Provide the [X, Y] coordinate of the cell's center where the given text is located.  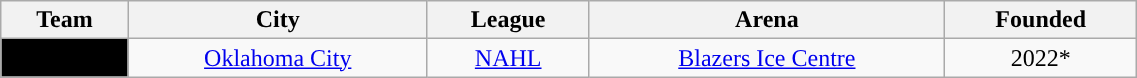
League [508, 20]
Arena [767, 20]
Team [64, 20]
Blazers Ice Centre [767, 58]
2022* [1041, 58]
Founded [1041, 20]
Oklahoma City [278, 58]
City [278, 20]
NAHL [508, 58]
